Detect which cell encompasses the target text, then output its [x, y] center coordinate. 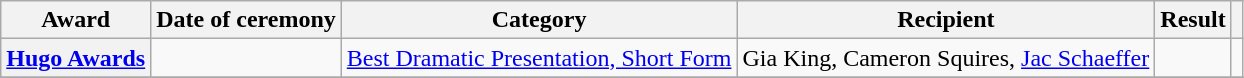
Recipient [946, 20]
Hugo Awards [76, 58]
Gia King, Cameron Squires, Jac Schaeffer [946, 58]
Best Dramatic Presentation, Short Form [539, 58]
Result [1193, 20]
Award [76, 20]
Category [539, 20]
Date of ceremony [246, 20]
